Locate the cell with the specified text and output its (x, y) center coordinate. 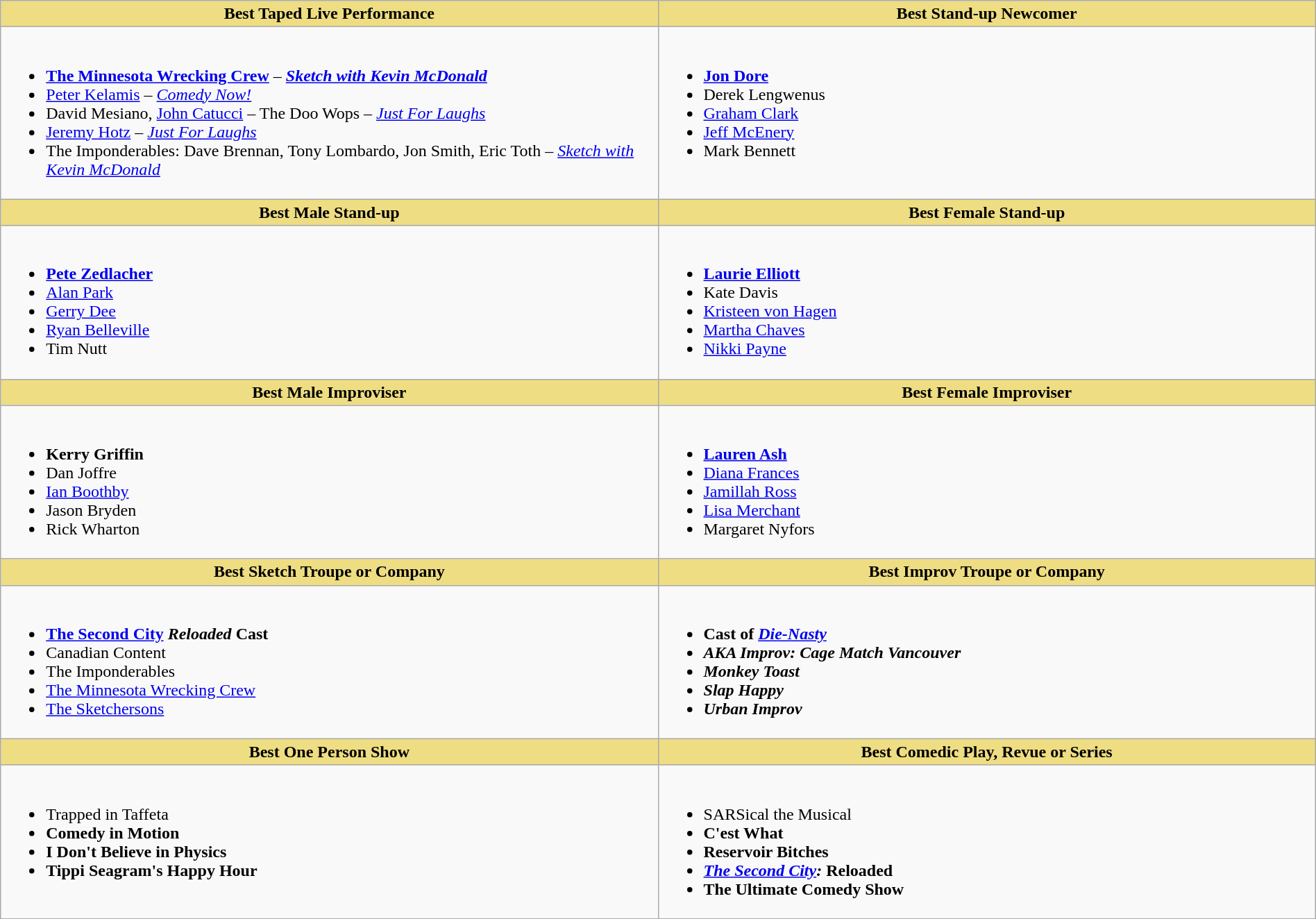
Kerry GriffinDan JoffreIan BoothbyJason BrydenRick Wharton (329, 482)
Best Sketch Troupe or Company (329, 572)
Best Stand-up Newcomer (987, 14)
Jon DoreDerek LengwenusGraham ClarkJeff McEneryMark Bennett (987, 113)
Best Comedic Play, Revue or Series (987, 752)
Best Taped Live Performance (329, 14)
Best Male Stand-up (329, 212)
Best Female Stand-up (987, 212)
SARSical the MusicalC'est WhatReservoir BitchesThe Second City: ReloadedThe Ultimate Comedy Show (987, 841)
Cast of Die-NastyAKA Improv: Cage Match VancouverMonkey ToastSlap HappyUrban Improv (987, 662)
Pete ZedlacherAlan ParkGerry DeeRyan BellevilleTim Nutt (329, 303)
Laurie ElliottKate DavisKristeen von HagenMartha ChavesNikki Payne (987, 303)
Lauren AshDiana FrancesJamillah RossLisa MerchantMargaret Nyfors (987, 482)
Trapped in TaffetaComedy in MotionI Don't Believe in PhysicsTippi Seagram's Happy Hour (329, 841)
Best Female Improviser (987, 392)
Best Improv Troupe or Company (987, 572)
The Second City Reloaded CastCanadian ContentThe ImponderablesThe Minnesota Wrecking CrewThe Sketchersons (329, 662)
Best One Person Show (329, 752)
Best Male Improviser (329, 392)
